From the cell containing the given text, extract its center point as (x, y) coordinate. 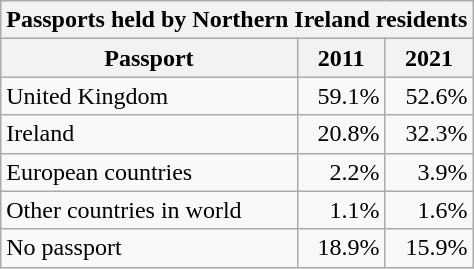
2011 (341, 58)
3.9% (429, 172)
15.9% (429, 248)
1.6% (429, 210)
1.1% (341, 210)
18.9% (341, 248)
Passport (149, 58)
European countries (149, 172)
20.8% (341, 134)
32.3% (429, 134)
Ireland (149, 134)
2.2% (341, 172)
52.6% (429, 96)
59.1% (341, 96)
Passports held by Northern Ireland residents (237, 20)
No passport (149, 248)
Other countries in world (149, 210)
2021 (429, 58)
United Kingdom (149, 96)
